Pinpoint the cell where the given text exists, returning its [X, Y] midpoint coordinate. 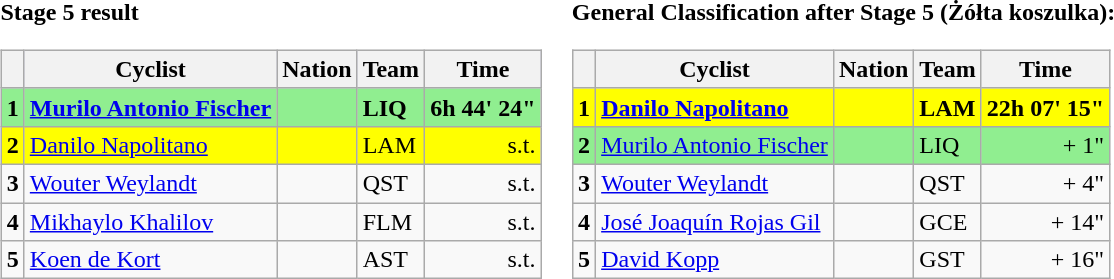
David Kopp [715, 260]
+ 14" [1045, 221]
+ 16" [1045, 260]
Mikhaylo Khalilov [150, 221]
6h 44' 24" [483, 107]
Koen de Kort [150, 260]
José Joaquín Rojas Gil [715, 221]
+ 1" [1045, 145]
AST [391, 260]
FLM [391, 221]
GST [948, 260]
22h 07' 15" [1045, 107]
GCE [948, 221]
+ 4" [1045, 183]
